From the cell containing the given text, extract its center point as [x, y] coordinate. 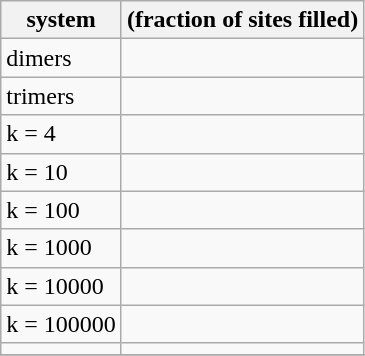
k = 100000 [62, 324]
dimers [62, 58]
k = 10 [62, 172]
k = 100 [62, 210]
k = 1000 [62, 248]
system [62, 20]
trimers [62, 96]
k = 10000 [62, 286]
k = 4 [62, 134]
(fraction of sites filled) [242, 20]
